Output the (X, Y) coordinate of the center of the cell containing the given text.  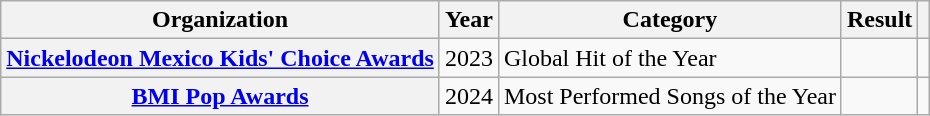
2023 (468, 58)
2024 (468, 96)
Organization (220, 20)
Year (468, 20)
Global Hit of the Year (670, 58)
Result (879, 20)
Most Performed Songs of the Year (670, 96)
BMI Pop Awards (220, 96)
Category (670, 20)
Nickelodeon Mexico Kids' Choice Awards (220, 58)
